Provide the (x, y) coordinate of the cell's center where the given text is located.  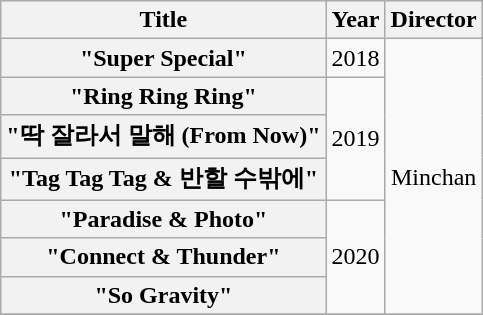
"Connect & Thunder" (164, 257)
"Ring Ring Ring" (164, 96)
Director (434, 20)
2019 (356, 138)
"Paradise & Photo" (164, 219)
"So Gravity" (164, 295)
2018 (356, 58)
"Super Special" (164, 58)
2020 (356, 257)
Minchan (434, 176)
Year (356, 20)
Title (164, 20)
"Tag Tag Tag & 반할 수밖에" (164, 180)
"딱 잘라서 말해 (From Now)" (164, 136)
